Determine the [x, y] coordinate at the center of the cell enclosing the given text.  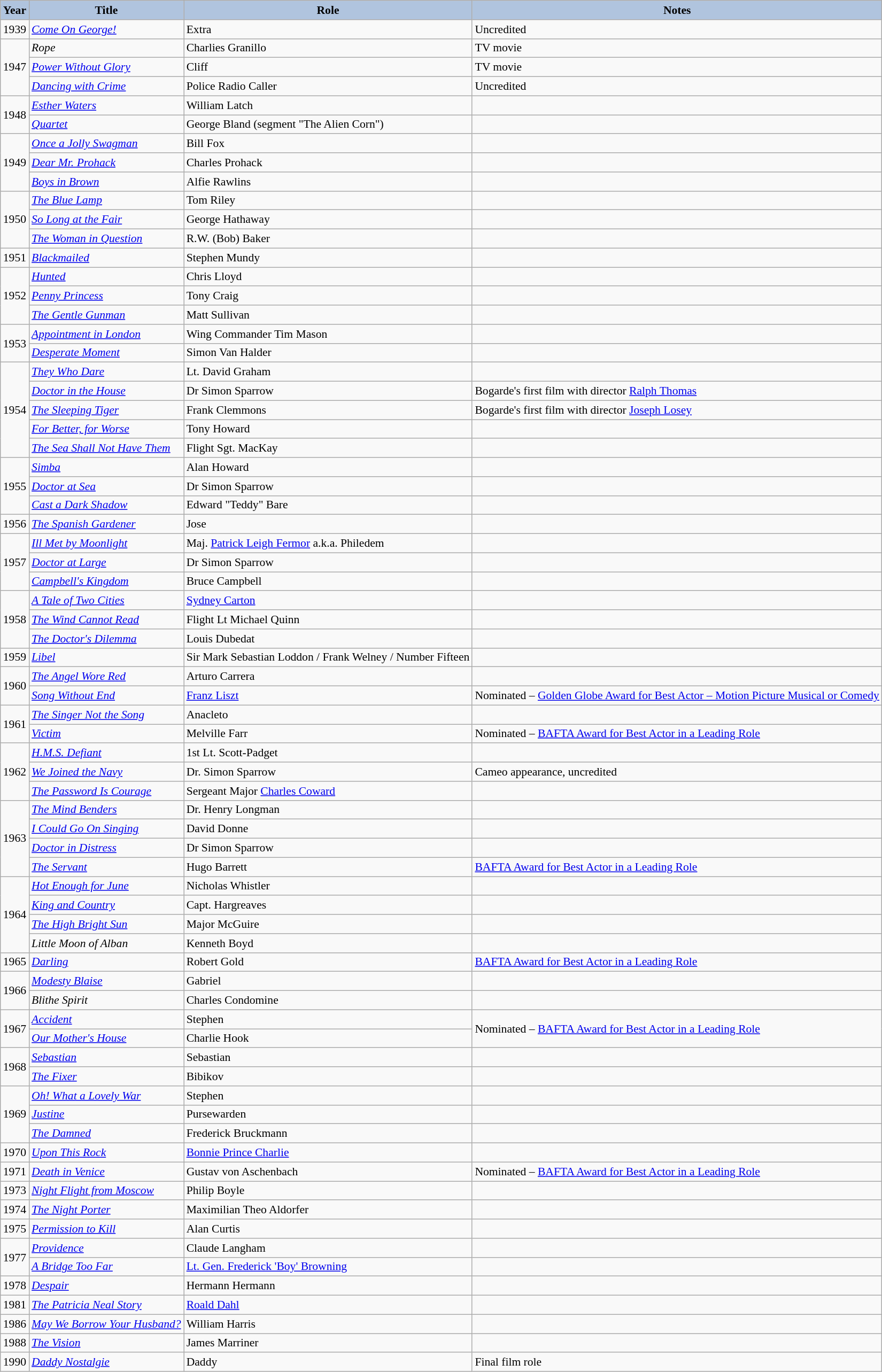
The Spanish Gardener [106, 524]
We Joined the Navy [106, 772]
Oh! What a Lovely War [106, 1096]
Year [15, 10]
So Long at the Fair [106, 220]
Once a Jolly Swagman [106, 144]
Song Without End [106, 696]
1969 [15, 1115]
Bogarde's first film with director Ralph Thomas [677, 391]
The Sea Shall Not Have Them [106, 448]
Power Without Glory [106, 67]
Police Radio Caller [328, 87]
Pursewarden [328, 1114]
1971 [15, 1172]
They Who Dare [106, 372]
A Tale of Two Cities [106, 601]
1957 [15, 562]
The Damned [106, 1134]
Daddy Nostalgie [106, 1362]
George Bland (segment "The Alien Corn") [328, 125]
Nicholas Whistler [328, 886]
Gabriel [328, 981]
Sir Mark Sebastian Loddon / Frank Welney / Number Fifteen [328, 657]
1952 [15, 296]
1956 [15, 524]
Matt Sullivan [328, 315]
1959 [15, 657]
1950 [15, 219]
Melville Farr [328, 734]
1958 [15, 620]
Simon Van Halder [328, 353]
The Vision [106, 1343]
Night Flight from Moscow [106, 1191]
Sydney Carton [328, 601]
Charles Condomine [328, 1001]
David Donne [328, 829]
Hunted [106, 277]
Extra [328, 29]
1939 [15, 29]
Death in Venice [106, 1172]
Bogarde's first film with director Joseph Losey [677, 410]
Frederick Bruckmann [328, 1134]
1961 [15, 724]
Darling [106, 962]
Victim [106, 734]
Anacleto [328, 715]
1990 [15, 1362]
Sergeant Major Charles Coward [328, 791]
Rope [106, 48]
William Latch [328, 105]
Lt. Gen. Frederick 'Boy' Browning [328, 1267]
Bill Fox [328, 144]
Flight Lt Michael Quinn [328, 619]
Claude Langham [328, 1248]
Daddy [328, 1362]
The Angel Wore Red [106, 677]
1st Lt. Scott-Padget [328, 753]
The Woman in Question [106, 239]
Doctor in Distress [106, 848]
1947 [15, 67]
Penny Princess [106, 296]
Lt. David Graham [328, 372]
H.M.S. Defiant [106, 753]
The High Bright Sun [106, 924]
Dr. Henry Longman [328, 810]
1966 [15, 991]
Dear Mr. Prohack [106, 162]
Frank Clemmons [328, 410]
1988 [15, 1343]
1965 [15, 962]
1953 [15, 343]
Charles Prohack [328, 162]
I Could Go On Singing [106, 829]
Roald Dahl [328, 1305]
Notes [677, 10]
Ill Met by Moonlight [106, 544]
1975 [15, 1229]
Jose [328, 524]
Doctor in the House [106, 391]
1968 [15, 1067]
Tony Craig [328, 296]
Arturo Carrera [328, 677]
Blackmailed [106, 258]
Capt. Hargreaves [328, 905]
R.W. (Bob) Baker [328, 239]
1967 [15, 1028]
Role [328, 10]
1948 [15, 114]
Upon This Rock [106, 1153]
George Hathaway [328, 220]
1960 [15, 686]
Philip Boyle [328, 1191]
Boys in Brown [106, 182]
Come On George! [106, 29]
Charlie Hook [328, 1038]
The Sleeping Tiger [106, 410]
1981 [15, 1305]
Tom Riley [328, 200]
Campbell's Kingdom [106, 582]
Blithe Spirit [106, 1001]
Cameo appearance, uncredited [677, 772]
The Servant [106, 867]
The Wind Cannot Read [106, 619]
Maj. Patrick Leigh Fermor a.k.a. Philedem [328, 544]
Despair [106, 1286]
Little Moon of Alban [106, 943]
A Bridge Too Far [106, 1267]
Kenneth Boyd [328, 943]
1963 [15, 838]
The Password Is Courage [106, 791]
Nominated – Golden Globe Award for Best Actor – Motion Picture Musical or Comedy [677, 696]
Alfie Rawlins [328, 182]
Desperate Moment [106, 353]
The Gentle Gunman [106, 315]
Doctor at Large [106, 562]
Hugo Barrett [328, 867]
For Better, for Worse [106, 429]
Major McGuire [328, 924]
1955 [15, 486]
1973 [15, 1191]
Maximilian Theo Aldorfer [328, 1210]
Esther Waters [106, 105]
Modesty Blaise [106, 981]
Providence [106, 1248]
Final film role [677, 1362]
1970 [15, 1153]
Doctor at Sea [106, 486]
Libel [106, 657]
Dancing with Crime [106, 87]
The Patricia Neal Story [106, 1305]
The Singer Not the Song [106, 715]
Tony Howard [328, 429]
Gustav von Aschenbach [328, 1172]
Simba [106, 467]
Alan Curtis [328, 1229]
Bonnie Prince Charlie [328, 1153]
James Marriner [328, 1343]
1977 [15, 1257]
King and Country [106, 905]
1978 [15, 1286]
Bruce Campbell [328, 582]
Cliff [328, 67]
1964 [15, 914]
Chris Lloyd [328, 277]
Our Mother's House [106, 1038]
William Harris [328, 1324]
Title [106, 10]
Bibikov [328, 1076]
Stephen Mundy [328, 258]
Dr. Simon Sparrow [328, 772]
Robert Gold [328, 962]
Permission to Kill [106, 1229]
Wing Commander Tim Mason [328, 334]
1962 [15, 772]
Alan Howard [328, 467]
Hot Enough for June [106, 886]
The Doctor's Dilemma [106, 639]
Charlies Granillo [328, 48]
Appointment in London [106, 334]
1986 [15, 1324]
The Fixer [106, 1076]
1951 [15, 258]
The Night Porter [106, 1210]
May We Borrow Your Husband? [106, 1324]
The Blue Lamp [106, 200]
Franz Liszt [328, 696]
1974 [15, 1210]
Louis Dubedat [328, 639]
1954 [15, 410]
Edward "Teddy" Bare [328, 505]
Quartet [106, 125]
Accident [106, 1019]
Justine [106, 1114]
Hermann Hermann [328, 1286]
1949 [15, 162]
The Mind Benders [106, 810]
Flight Sgt. MacKay [328, 448]
Cast a Dark Shadow [106, 505]
